From the cell containing the given text, extract its center point as [x, y] coordinate. 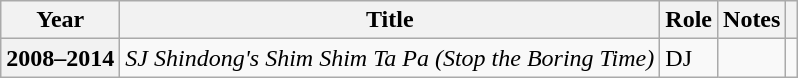
Role [689, 20]
2008–2014 [60, 58]
SJ Shindong's Shim Shim Ta Pa (Stop the Boring Time) [390, 58]
Notes [752, 20]
Year [60, 20]
Title [390, 20]
DJ [689, 58]
